From the cell containing the given text, extract its center point as [X, Y] coordinate. 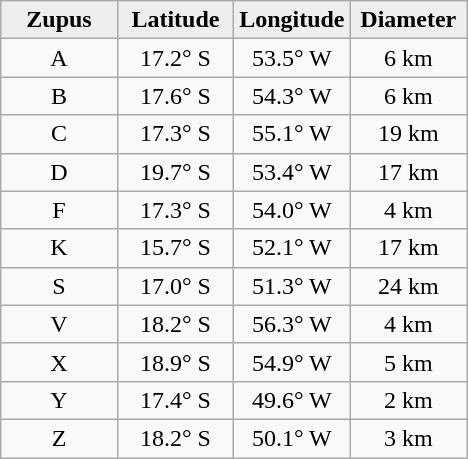
54.9° W [292, 362]
5 km [408, 362]
Diameter [408, 20]
2 km [408, 400]
V [59, 324]
51.3° W [292, 286]
Y [59, 400]
56.3° W [292, 324]
55.1° W [292, 134]
3 km [408, 438]
18.9° S [175, 362]
19 km [408, 134]
24 km [408, 286]
C [59, 134]
49.6° W [292, 400]
54.0° W [292, 210]
53.5° W [292, 58]
17.6° S [175, 96]
K [59, 248]
17.0° S [175, 286]
Latitude [175, 20]
50.1° W [292, 438]
Z [59, 438]
D [59, 172]
X [59, 362]
B [59, 96]
Zupus [59, 20]
53.4° W [292, 172]
17.4° S [175, 400]
Longitude [292, 20]
54.3° W [292, 96]
A [59, 58]
F [59, 210]
17.2° S [175, 58]
S [59, 286]
52.1° W [292, 248]
15.7° S [175, 248]
19.7° S [175, 172]
